Provide the (x, y) coordinate of the cell's center where the given text is located.  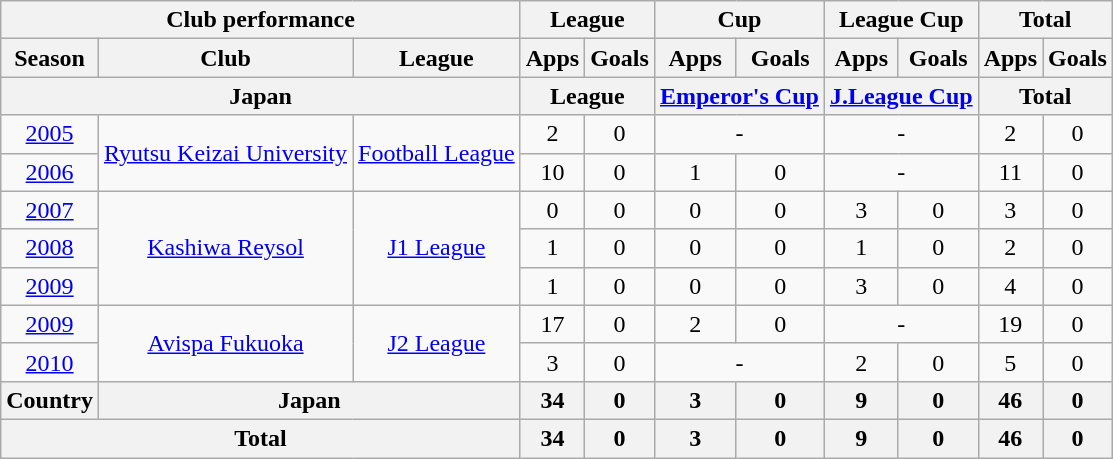
2007 (50, 210)
Avispa Fukuoka (225, 343)
Season (50, 58)
17 (552, 324)
2006 (50, 172)
5 (1010, 362)
Club (225, 58)
2010 (50, 362)
19 (1010, 324)
2005 (50, 134)
Football League (437, 153)
10 (552, 172)
2008 (50, 248)
Kashiwa Reysol (225, 248)
Ryutsu Keizai University (225, 153)
League Cup (901, 20)
J1 League (437, 248)
Cup (739, 20)
11 (1010, 172)
Country (50, 400)
J.League Cup (901, 96)
J2 League (437, 343)
Club performance (260, 20)
Emperor's Cup (739, 96)
4 (1010, 286)
